From the cell containing the given text, extract its center point as (X, Y) coordinate. 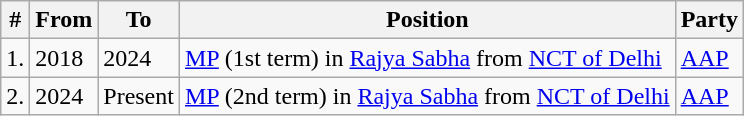
Present (139, 96)
To (139, 20)
MP (2nd term) in Rajya Sabha from NCT of Delhi (427, 96)
Party (709, 20)
1. (16, 58)
2018 (64, 58)
MP (1st term) in Rajya Sabha from NCT of Delhi (427, 58)
Position (427, 20)
2. (16, 96)
From (64, 20)
# (16, 20)
